Detect which cell encompasses the target text, then output its [X, Y] center coordinate. 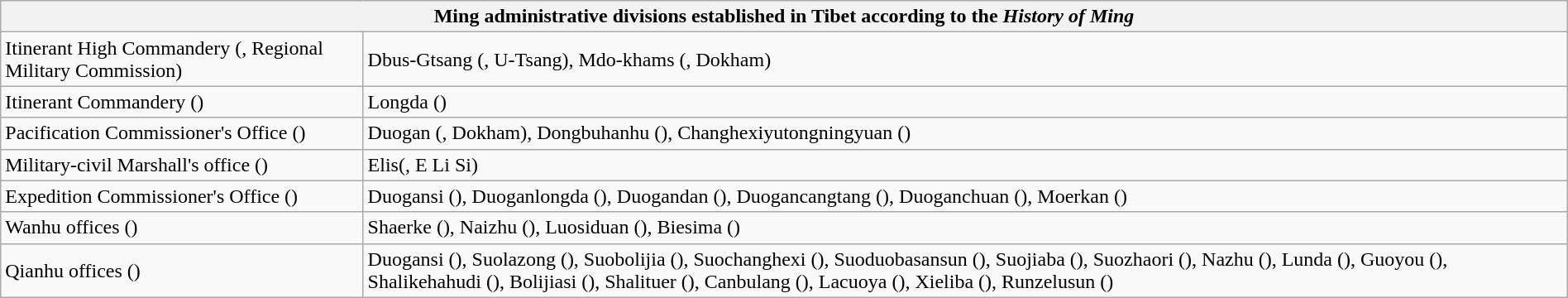
Qianhu offices () [182, 270]
Elis(, E Li Si) [965, 165]
Duogan (, Dokham), Dongbuhanhu (), Changhexiyutongningyuan () [965, 133]
Shaerke (), Naizhu (), Luosiduan (), Biesima () [965, 228]
Ming administrative divisions established in Tibet according to the History of Ming [784, 17]
Wanhu offices () [182, 228]
Itinerant High Commandery (, Regional Military Commission) [182, 60]
Duogansi (), Duoganlongda (), Duogandan (), Duogancangtang (), Duoganchuan (), Moerkan () [965, 196]
Pacification Commissioner's Office () [182, 133]
Military-civil Marshall's office () [182, 165]
Expedition Commissioner's Office () [182, 196]
Longda () [965, 102]
Itinerant Commandery () [182, 102]
Dbus-Gtsang (, U-Tsang), Mdo-khams (, Dokham) [965, 60]
